Pinpoint the cell where the given text exists, returning its [X, Y] midpoint coordinate. 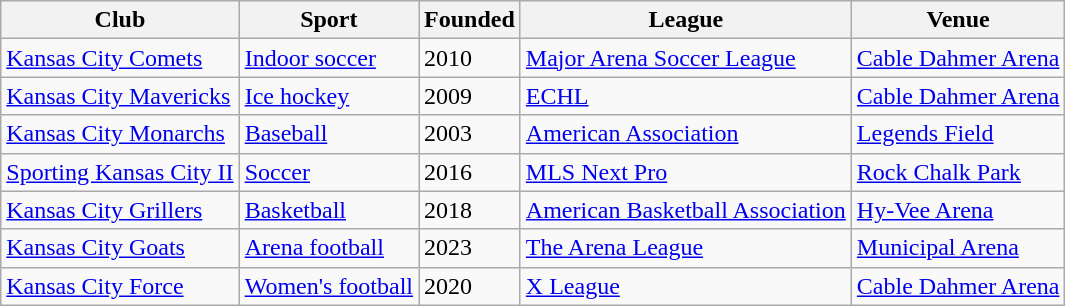
Basketball [328, 210]
2010 [470, 58]
2009 [470, 96]
2016 [470, 172]
Women's football [328, 286]
League [686, 20]
Hy-Vee Arena [958, 210]
Sporting Kansas City II [120, 172]
Kansas City Grillers [120, 210]
Soccer [328, 172]
Municipal Arena [958, 248]
American Association [686, 134]
2020 [470, 286]
The Arena League [686, 248]
Arena football [328, 248]
MLS Next Pro [686, 172]
Kansas City Monarchs [120, 134]
ECHL [686, 96]
Baseball [328, 134]
2018 [470, 210]
Kansas City Comets [120, 58]
2003 [470, 134]
Kansas City Mavericks [120, 96]
American Basketball Association [686, 210]
2023 [470, 248]
Major Arena Soccer League [686, 58]
Kansas City Force [120, 286]
Indoor soccer [328, 58]
Founded [470, 20]
Kansas City Goats [120, 248]
Ice hockey [328, 96]
Club [120, 20]
X League [686, 286]
Venue [958, 20]
Rock Chalk Park [958, 172]
Sport [328, 20]
Legends Field [958, 134]
